Detect which cell encompasses the target text, then output its (x, y) center coordinate. 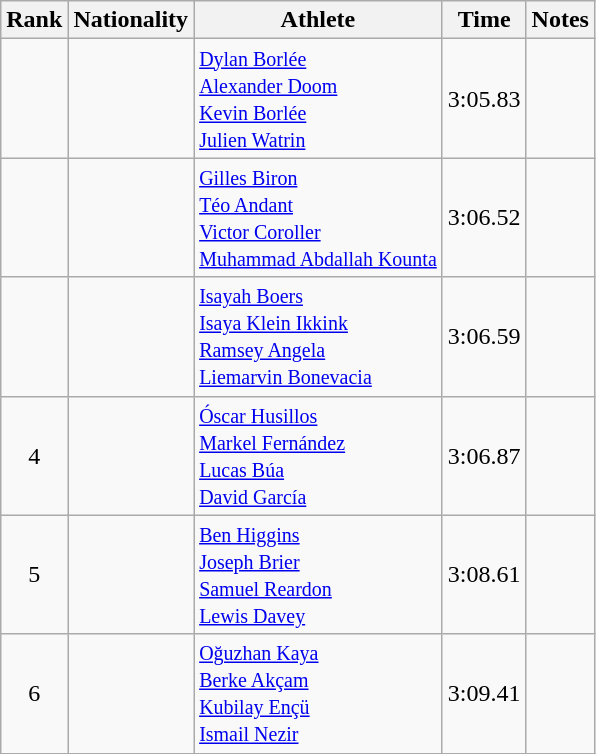
4 (34, 456)
3:09.41 (484, 694)
Ben HigginsJoseph BrierSamuel ReardonLewis Davey (318, 574)
5 (34, 574)
Rank (34, 20)
Dylan BorléeAlexander DoomKevin BorléeJulien Watrin (318, 98)
Oğuzhan KayaBerke AkçamKubilay EnçüIsmail Nezir (318, 694)
3:05.83 (484, 98)
Time (484, 20)
Isayah BoersIsaya Klein IkkinkRamsey AngelaLiemarvin Bonevacia (318, 336)
6 (34, 694)
Óscar HusillosMarkel FernándezLucas BúaDavid García (318, 456)
3:06.52 (484, 218)
3:06.59 (484, 336)
3:08.61 (484, 574)
Athlete (318, 20)
Gilles BironTéo AndantVictor CorollerMuhammad Abdallah Kounta (318, 218)
3:06.87 (484, 456)
Notes (560, 20)
Nationality (131, 20)
